Search for the cell housing the specified text and yield its [X, Y] center coordinate. 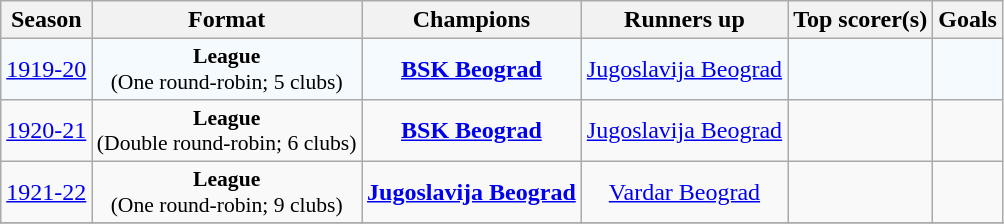
1919-20 [46, 70]
Format [227, 20]
League(Double round-robin; 6 clubs) [227, 130]
League(One round-robin; 5 clubs) [227, 70]
Season [46, 20]
Runners up [684, 20]
1921-22 [46, 192]
Goals [968, 20]
League(One round-robin; 9 clubs) [227, 192]
Vardar Beograd [684, 192]
1920-21 [46, 130]
Top scorer(s) [860, 20]
Champions [472, 20]
